Search for the cell housing the specified text and yield its [x, y] center coordinate. 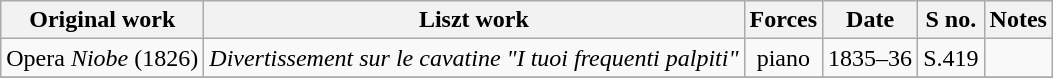
1835–36 [870, 58]
Opera Niobe (1826) [102, 58]
Liszt work [474, 20]
Notes [1018, 20]
Date [870, 20]
Original work [102, 20]
piano [784, 58]
S.419 [951, 58]
S no. [951, 20]
Divertissement sur le cavatine "I tuoi frequenti palpiti" [474, 58]
Forces [784, 20]
